Detect which cell encompasses the target text, then output its (x, y) center coordinate. 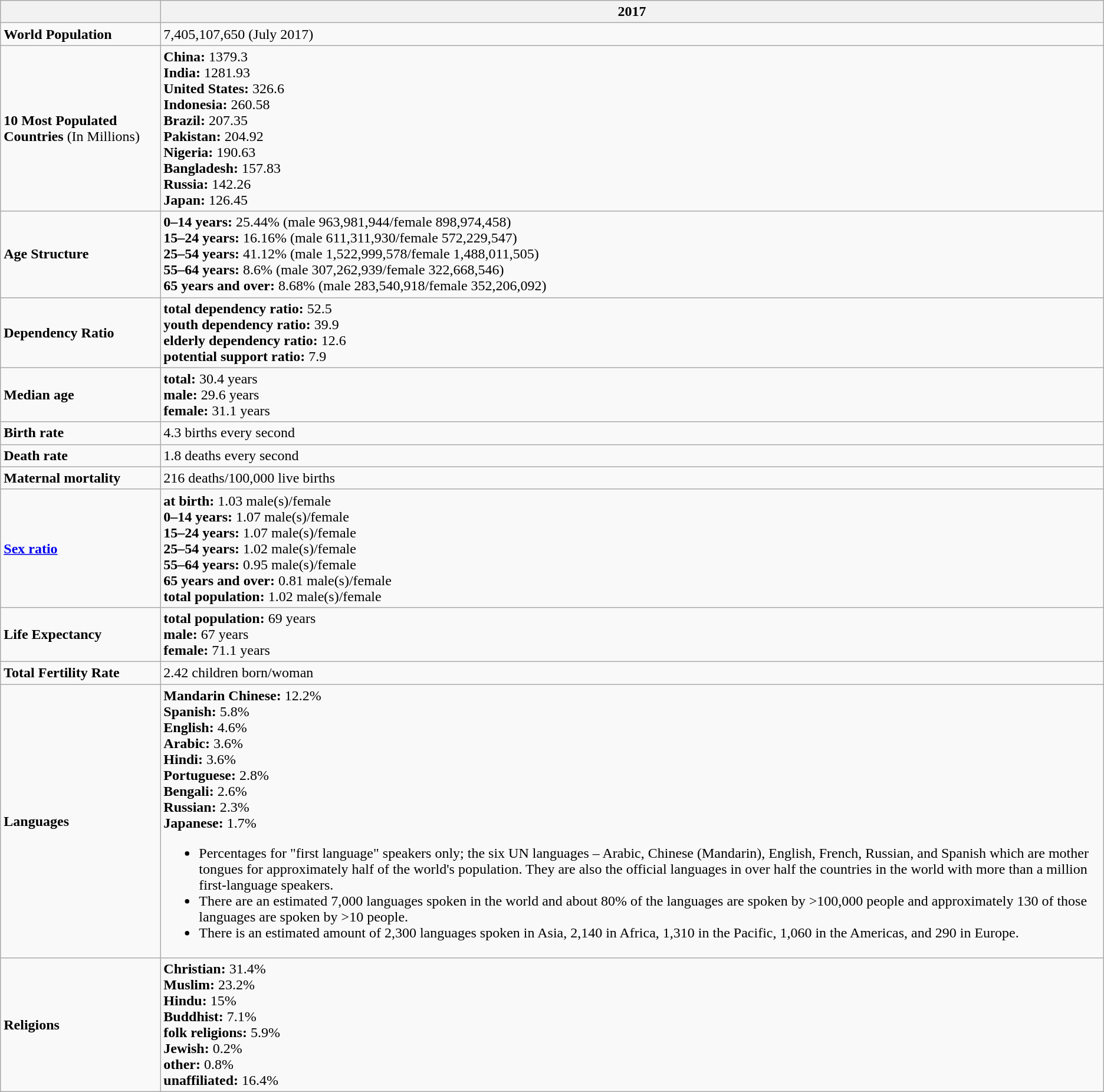
Dependency Ratio (80, 333)
2.42 children born/woman (632, 673)
total population: 69 yearsmale: 67 yearsfemale: 71.1 years (632, 634)
Life Expectancy (80, 634)
total dependency ratio: 52.5youth dependency ratio: 39.9elderly dependency ratio: 12.6potential support ratio: 7.9 (632, 333)
total: 30.4 yearsmale: 29.6 yearsfemale: 31.1 years (632, 395)
4.3 births every second (632, 433)
Christian: 31.4% Muslim: 23.2%Hindu: 15%Buddhist: 7.1%folk religions: 5.9%Jewish: 0.2%other: 0.8%unaffiliated: 16.4% (632, 1025)
1.8 deaths every second (632, 455)
7,405,107,650 (July 2017) (632, 34)
10 Most Populated Countries (In Millions) (80, 129)
Birth rate (80, 433)
216 deaths/100,000 live births (632, 478)
Sex ratio (80, 548)
2017 (632, 12)
World Population (80, 34)
Maternal mortality (80, 478)
Death rate (80, 455)
Languages (80, 821)
Median age (80, 395)
Religions (80, 1025)
Total Fertility Rate (80, 673)
Age Structure (80, 254)
